Determine the [X, Y] coordinate at the center of the cell enclosing the given text.  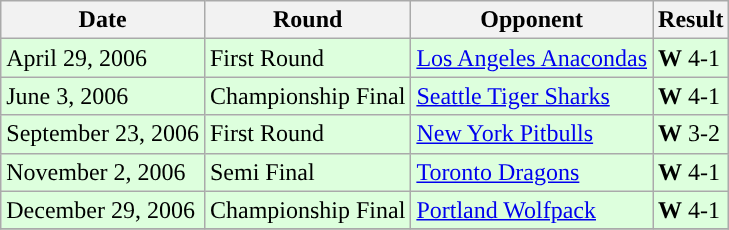
December 29, 2006 [103, 210]
Round [307, 20]
September 23, 2006 [103, 134]
April 29, 2006 [103, 58]
Opponent [532, 20]
Date [103, 20]
Toronto Dragons [532, 172]
Result [691, 20]
New York Pitbulls [532, 134]
Los Angeles Anacondas [532, 58]
Semi Final [307, 172]
Portland Wolfpack [532, 210]
June 3, 2006 [103, 96]
W 3-2 [691, 134]
Seattle Tiger Sharks [532, 96]
November 2, 2006 [103, 172]
